Determine the (X, Y) coordinate at the center of the cell enclosing the given text.  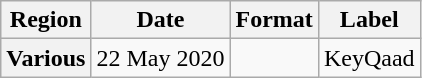
Format (274, 20)
Label (369, 20)
Region (46, 20)
Various (46, 58)
KeyQaad (369, 58)
22 May 2020 (160, 58)
Date (160, 20)
